Output the (x, y) coordinate of the center of the cell containing the given text.  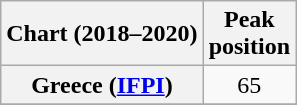
Peakposition (249, 34)
65 (249, 85)
Greece (IFPI) (102, 85)
Chart (2018–2020) (102, 34)
